Return the (X, Y) coordinate for the center point of the cell that contains the specified text.  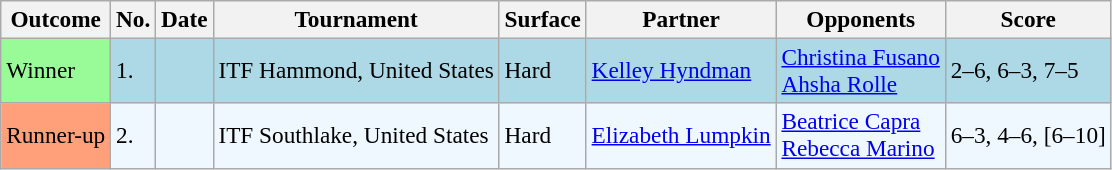
ITF Southlake, United States (356, 136)
Score (1028, 19)
ITF Hammond, United States (356, 70)
6–3, 4–6, [6–10] (1028, 136)
2. (134, 136)
Elizabeth Lumpkin (681, 136)
1. (134, 70)
Surface (542, 19)
Outcome (56, 19)
Partner (681, 19)
Date (184, 19)
Kelley Hyndman (681, 70)
Christina Fusano Ahsha Rolle (860, 70)
No. (134, 19)
Opponents (860, 19)
2–6, 6–3, 7–5 (1028, 70)
Beatrice Capra Rebecca Marino (860, 136)
Tournament (356, 19)
Winner (56, 70)
Runner-up (56, 136)
